Return the [x, y] coordinate for the center point of the cell that contains the specified text.  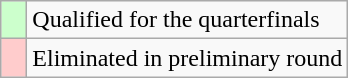
Qualified for the quarterfinals [188, 20]
Eliminated in preliminary round [188, 58]
